Return the [X, Y] coordinate for the center point of the cell that contains the specified text.  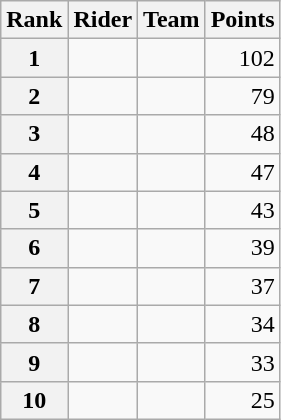
37 [242, 286]
Rank [34, 20]
79 [242, 96]
10 [34, 400]
7 [34, 286]
33 [242, 362]
Points [242, 20]
Rider [103, 20]
9 [34, 362]
102 [242, 58]
47 [242, 172]
6 [34, 248]
4 [34, 172]
3 [34, 134]
8 [34, 324]
Team [172, 20]
1 [34, 58]
39 [242, 248]
34 [242, 324]
43 [242, 210]
2 [34, 96]
5 [34, 210]
25 [242, 400]
48 [242, 134]
